Return [X, Y] of the center of cell containing provided text 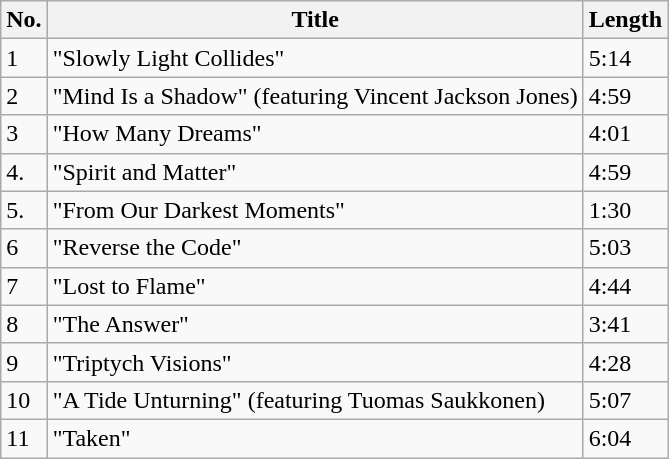
3 [24, 134]
4. [24, 172]
4:44 [625, 286]
5:14 [625, 58]
"From Our Darkest Moments" [315, 210]
"A Tide Unturning" (featuring Tuomas Saukkonen) [315, 400]
5:07 [625, 400]
9 [24, 362]
2 [24, 96]
1 [24, 58]
4:01 [625, 134]
"Slowly Light Collides" [315, 58]
4:28 [625, 362]
5:03 [625, 248]
"Lost to Flame" [315, 286]
Title [315, 20]
"Mind Is a Shadow" (featuring Vincent Jackson Jones) [315, 96]
"Spirit and Matter" [315, 172]
"Reverse the Code" [315, 248]
"The Answer" [315, 324]
6:04 [625, 438]
1:30 [625, 210]
5. [24, 210]
10 [24, 400]
"Taken" [315, 438]
No. [24, 20]
"Triptych Visions" [315, 362]
3:41 [625, 324]
8 [24, 324]
7 [24, 286]
Length [625, 20]
"How Many Dreams" [315, 134]
11 [24, 438]
6 [24, 248]
